Find where the given text appears and provide that cell's center as (X, Y) coordinate. 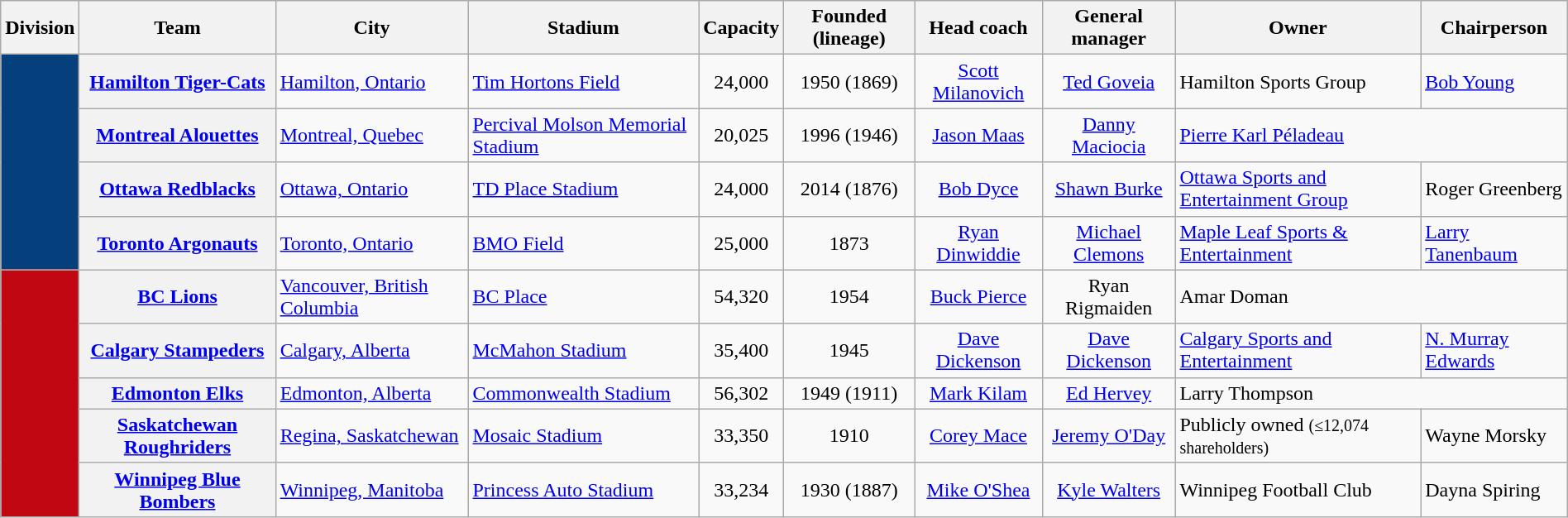
Chairperson (1494, 28)
2014 (1876) (849, 189)
Montreal Alouettes (177, 136)
Amar Doman (1371, 296)
Hamilton Sports Group (1298, 81)
Ottawa Sports and Entertainment Group (1298, 189)
1930 (1887) (849, 490)
Mosaic Stadium (584, 435)
Princess Auto Stadium (584, 490)
City (372, 28)
Jeremy O'Day (1108, 435)
Edmonton, Alberta (372, 393)
Shawn Burke (1108, 189)
Publicly owned (≤12,074 shareholders) (1298, 435)
33,350 (741, 435)
Team (177, 28)
Stadium (584, 28)
Pierre Karl Péladeau (1371, 136)
1954 (849, 296)
Maple Leaf Sports & Entertainment (1298, 243)
Scott Milanovich (979, 81)
Winnipeg, Manitoba (372, 490)
Ryan Dinwiddie (979, 243)
Saskatchewan Roughriders (177, 435)
Vancouver, British Columbia (372, 296)
20,025 (741, 136)
1996 (1946) (849, 136)
Ottawa Redblacks (177, 189)
Roger Greenberg (1494, 189)
1950 (1869) (849, 81)
Percival Molson Memorial Stadium (584, 136)
Head coach (979, 28)
Ryan Rigmaiden (1108, 296)
BC Lions (177, 296)
35,400 (741, 351)
Bob Dyce (979, 189)
Commonwealth Stadium (584, 393)
Dayna Spiring (1494, 490)
1945 (849, 351)
Hamilton Tiger-Cats (177, 81)
54,320 (741, 296)
56,302 (741, 393)
BMO Field (584, 243)
Jason Maas (979, 136)
1949 (1911) (849, 393)
Hamilton, Ontario (372, 81)
Mark Kilam (979, 393)
33,234 (741, 490)
Corey Mace (979, 435)
Michael Clemons (1108, 243)
Winnipeg Football Club (1298, 490)
1910 (849, 435)
Mike O'Shea (979, 490)
Larry Tanenbaum (1494, 243)
Ted Goveia (1108, 81)
Calgary Stampeders (177, 351)
N. Murray Edwards (1494, 351)
Owner (1298, 28)
Kyle Walters (1108, 490)
Division (40, 28)
Calgary Sports and Entertainment (1298, 351)
Capacity (741, 28)
Wayne Morsky (1494, 435)
Ed Hervey (1108, 393)
Edmonton Elks (177, 393)
Buck Pierce (979, 296)
Larry Thompson (1371, 393)
25,000 (741, 243)
McMahon Stadium (584, 351)
TD Place Stadium (584, 189)
Regina, Saskatchewan (372, 435)
Winnipeg Blue Bombers (177, 490)
Toronto Argonauts (177, 243)
Ottawa, Ontario (372, 189)
Toronto, Ontario (372, 243)
Calgary, Alberta (372, 351)
Bob Young (1494, 81)
General manager (1108, 28)
BC Place (584, 296)
1873 (849, 243)
Montreal, Quebec (372, 136)
Tim Hortons Field (584, 81)
Founded (lineage) (849, 28)
Danny Maciocia (1108, 136)
